Find where the given text appears and provide that cell's center as [x, y] coordinate. 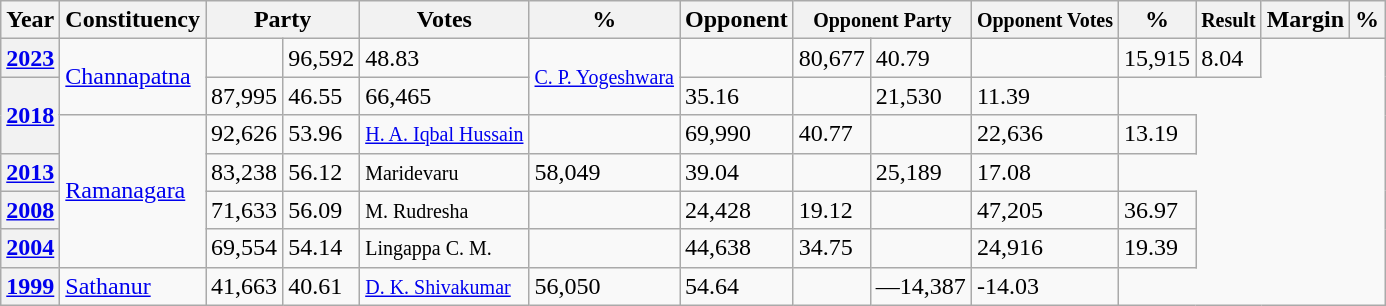
D. K. Shivakumar [444, 286]
Sathanur [133, 286]
21,530 [920, 96]
36.97 [1158, 210]
2013 [30, 172]
19.39 [1158, 248]
H. A. Iqbal Hussain [444, 134]
2023 [30, 58]
8.04 [1229, 58]
22,636 [1044, 134]
Lingappa C. M. [444, 248]
M. Rudresha [444, 210]
24,916 [1044, 248]
46.55 [322, 96]
1999 [30, 286]
96,592 [322, 58]
Opponent Votes [1044, 20]
40.77 [832, 134]
Channapatna [133, 77]
40.79 [920, 58]
56.12 [322, 172]
41,663 [244, 286]
53.96 [322, 134]
24,428 [737, 210]
87,995 [244, 96]
Party [283, 20]
2018 [30, 115]
48.83 [444, 58]
2008 [30, 210]
Constituency [133, 20]
54.64 [737, 286]
Year [30, 20]
58,049 [604, 172]
35.16 [737, 96]
44,638 [737, 248]
69,554 [244, 248]
92,626 [244, 134]
54.14 [322, 248]
Ramanagara [133, 191]
—14,387 [920, 286]
Result [1229, 20]
40.61 [322, 286]
Margin [1305, 20]
69,990 [737, 134]
71,633 [244, 210]
Votes [444, 20]
Opponent Party [882, 20]
-14.03 [1044, 286]
2004 [30, 248]
56.09 [322, 210]
25,189 [920, 172]
83,238 [244, 172]
Opponent [737, 20]
56,050 [604, 286]
39.04 [737, 172]
34.75 [832, 248]
Maridevaru [444, 172]
13.19 [1158, 134]
17.08 [1044, 172]
15,915 [1158, 58]
11.39 [1044, 96]
C. P. Yogeshwara [604, 77]
66,465 [444, 96]
47,205 [1044, 210]
19.12 [832, 210]
80,677 [832, 58]
